Return the (x, y) coordinate for the center point of the cell that contains the specified text.  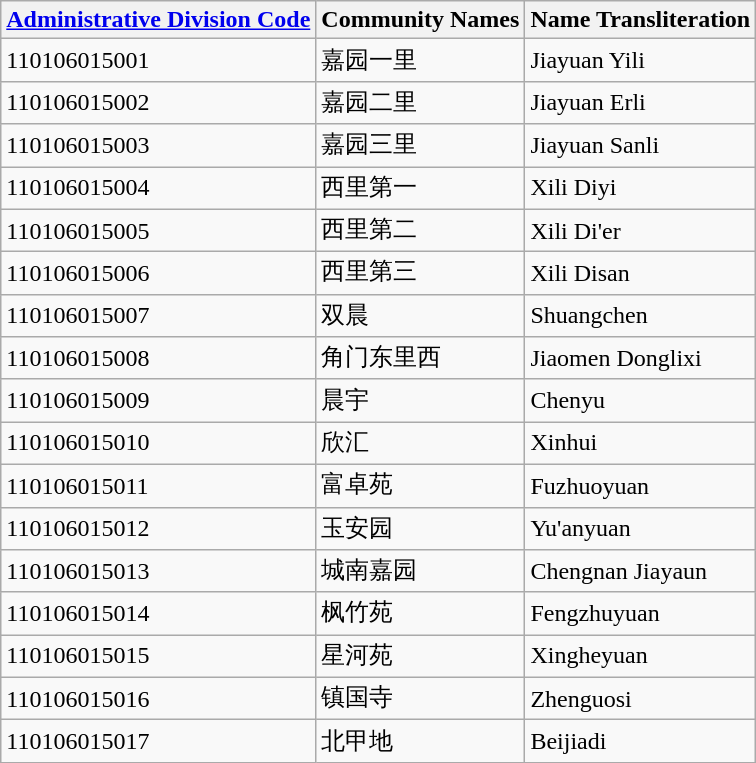
Jiaomen Donglixi (640, 358)
Xili Disan (640, 274)
玉安园 (420, 528)
Name Transliteration (640, 20)
110106015002 (158, 102)
110106015011 (158, 486)
110106015016 (158, 698)
Xinhui (640, 444)
嘉园三里 (420, 146)
嘉园二里 (420, 102)
Fuzhuoyuan (640, 486)
110106015003 (158, 146)
镇国寺 (420, 698)
西里第三 (420, 274)
110106015005 (158, 230)
110106015007 (158, 316)
110106015009 (158, 400)
双晨 (420, 316)
110106015001 (158, 60)
Jiayuan Yili (640, 60)
Xingheyuan (640, 656)
110106015008 (158, 358)
星河苑 (420, 656)
富卓苑 (420, 486)
Xili Di'er (640, 230)
110106015006 (158, 274)
Beijiadi (640, 742)
110106015015 (158, 656)
Chengnan Jiayaun (640, 572)
Jiayuan Erli (640, 102)
110106015010 (158, 444)
Community Names (420, 20)
Yu'anyuan (640, 528)
Administrative Division Code (158, 20)
北甲地 (420, 742)
西里第一 (420, 188)
欣汇 (420, 444)
Jiayuan Sanli (640, 146)
110106015017 (158, 742)
西里第二 (420, 230)
110106015004 (158, 188)
Chenyu (640, 400)
Xili Diyi (640, 188)
角门东里西 (420, 358)
Fengzhuyuan (640, 614)
Zhenguosi (640, 698)
嘉园一里 (420, 60)
晨宇 (420, 400)
Shuangchen (640, 316)
110106015013 (158, 572)
枫竹苑 (420, 614)
城南嘉园 (420, 572)
110106015014 (158, 614)
110106015012 (158, 528)
